Extract the [X, Y] coordinate from the center of the cell holding the provided text.  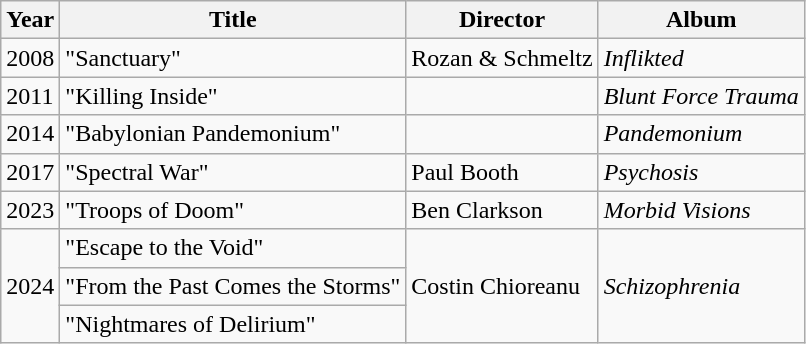
"Sanctuary" [233, 58]
"Troops of Doom" [233, 210]
Director [502, 20]
2014 [30, 134]
"From the Past Comes the Storms" [233, 286]
2024 [30, 286]
2011 [30, 96]
Year [30, 20]
Morbid Visions [701, 210]
2017 [30, 172]
Costin Chioreanu [502, 286]
Blunt Force Trauma [701, 96]
Ben Clarkson [502, 210]
Psychosis [701, 172]
Paul Booth [502, 172]
2023 [30, 210]
Album [701, 20]
Title [233, 20]
Inflikted [701, 58]
Pandemonium [701, 134]
"Killing Inside" [233, 96]
"Nightmares of Delirium" [233, 324]
"Spectral War" [233, 172]
Rozan & Schmeltz [502, 58]
"Escape to the Void" [233, 248]
"Babylonian Pandemonium" [233, 134]
Schizophrenia [701, 286]
2008 [30, 58]
